Scan for the cell matching the given text and deliver its (X, Y) coordinate at center. 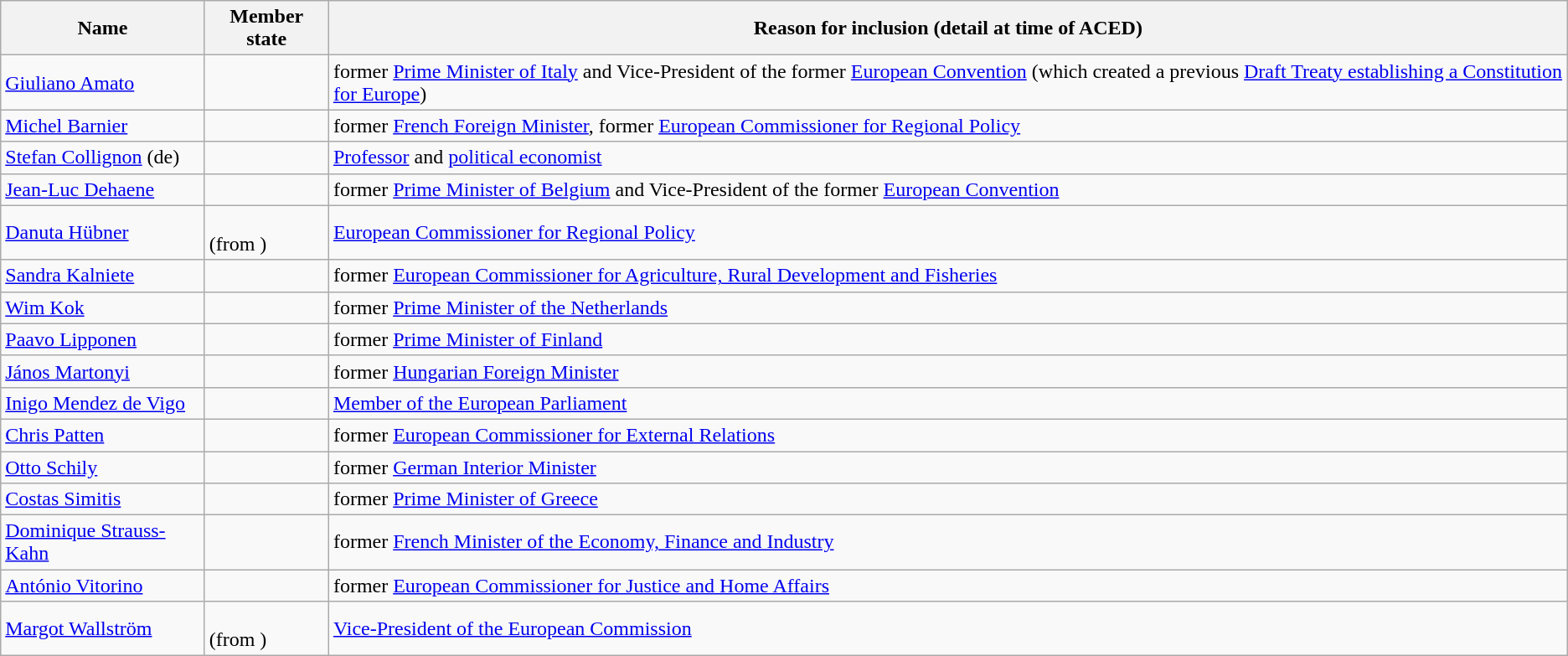
Otto Schily (102, 467)
former Prime Minister of Belgium and Vice-President of the former European Convention (948, 189)
Wim Kok (102, 307)
former Prime Minister of Finland (948, 339)
former French Foreign Minister, former European Commissioner for Regional Policy (948, 126)
former Prime Minister of Greece (948, 499)
Costas Simitis (102, 499)
Paavo Lipponen (102, 339)
Name (102, 28)
Margot Wallström (102, 628)
Professor and political economist (948, 158)
former Hungarian Foreign Minister (948, 371)
János Martonyi (102, 371)
former German Interior Minister (948, 467)
Giuliano Amato (102, 82)
Michel Barnier (102, 126)
Vice-President of the European Commission (948, 628)
former French Minister of the Economy, Finance and Industry (948, 543)
Member of the European Parliament (948, 403)
Sandra Kalniete (102, 276)
Dominique Strauss-Kahn (102, 543)
Chris Patten (102, 435)
former European Commissioner for External Relations (948, 435)
former Prime Minister of the Netherlands (948, 307)
Jean-Luc Dehaene (102, 189)
Member state (266, 28)
former European Commissioner for Agriculture, Rural Development and Fisheries (948, 276)
Stefan Collignon (de) (102, 158)
Danuta Hübner (102, 233)
Reason for inclusion (detail at time of ACED) (948, 28)
Inigo Mendez de Vigo (102, 403)
António Vitorino (102, 586)
European Commissioner for Regional Policy (948, 233)
former European Commissioner for Justice and Home Affairs (948, 586)
